Scan for the cell matching the given text and deliver its (x, y) coordinate at center. 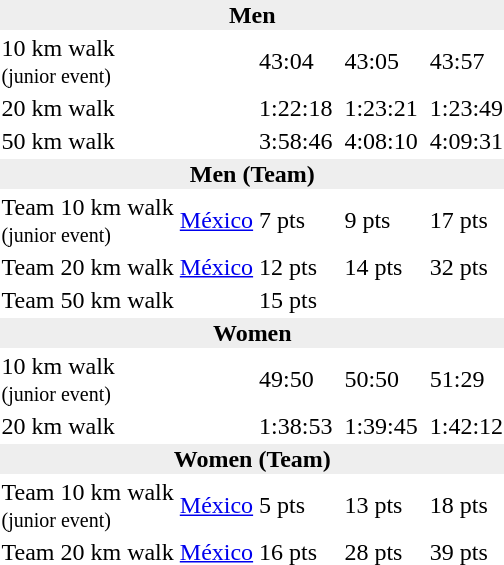
43:05 (381, 62)
17 pts (466, 220)
1:23:21 (381, 108)
51:29 (466, 380)
32 pts (466, 267)
Team 50 km walk (88, 300)
5 pts (296, 506)
1:38:53 (296, 426)
12 pts (296, 267)
1:39:45 (381, 426)
15 pts (296, 300)
1:23:49 (466, 108)
4:08:10 (381, 141)
43:04 (296, 62)
3:58:46 (296, 141)
13 pts (381, 506)
9 pts (381, 220)
Team 20 km walk (88, 267)
50 km walk (88, 141)
14 pts (381, 267)
7 pts (296, 220)
1:22:18 (296, 108)
49:50 (296, 380)
43:57 (466, 62)
4:09:31 (466, 141)
50:50 (381, 380)
1:42:12 (466, 426)
18 pts (466, 506)
